Locate the cell with the specified text and output its [x, y] center coordinate. 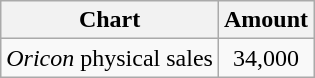
34,000 [266, 58]
Chart [110, 20]
Amount [266, 20]
Oricon physical sales [110, 58]
